Locate the cell with the specified text and output its (x, y) center coordinate. 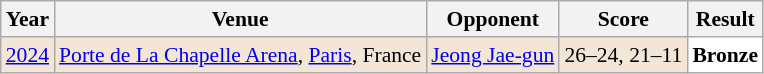
26–24, 21–11 (623, 55)
Venue (240, 19)
Score (623, 19)
2024 (28, 55)
Opponent (492, 19)
Bronze (725, 55)
Result (725, 19)
Year (28, 19)
Porte de La Chapelle Arena, Paris, France (240, 55)
Jeong Jae-gun (492, 55)
